For the text-containing cell, return its midpoint in [x, y] coordinate format. 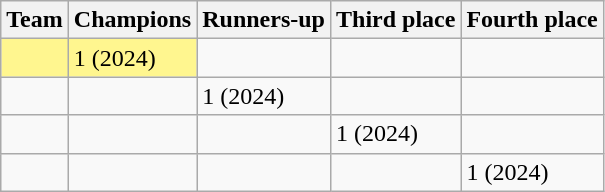
Runners-up [264, 20]
Fourth place [532, 20]
Third place [395, 20]
Champions [132, 20]
Team [35, 20]
